Capture the cell that displays the provided text and extract its [x, y] central coordinate. 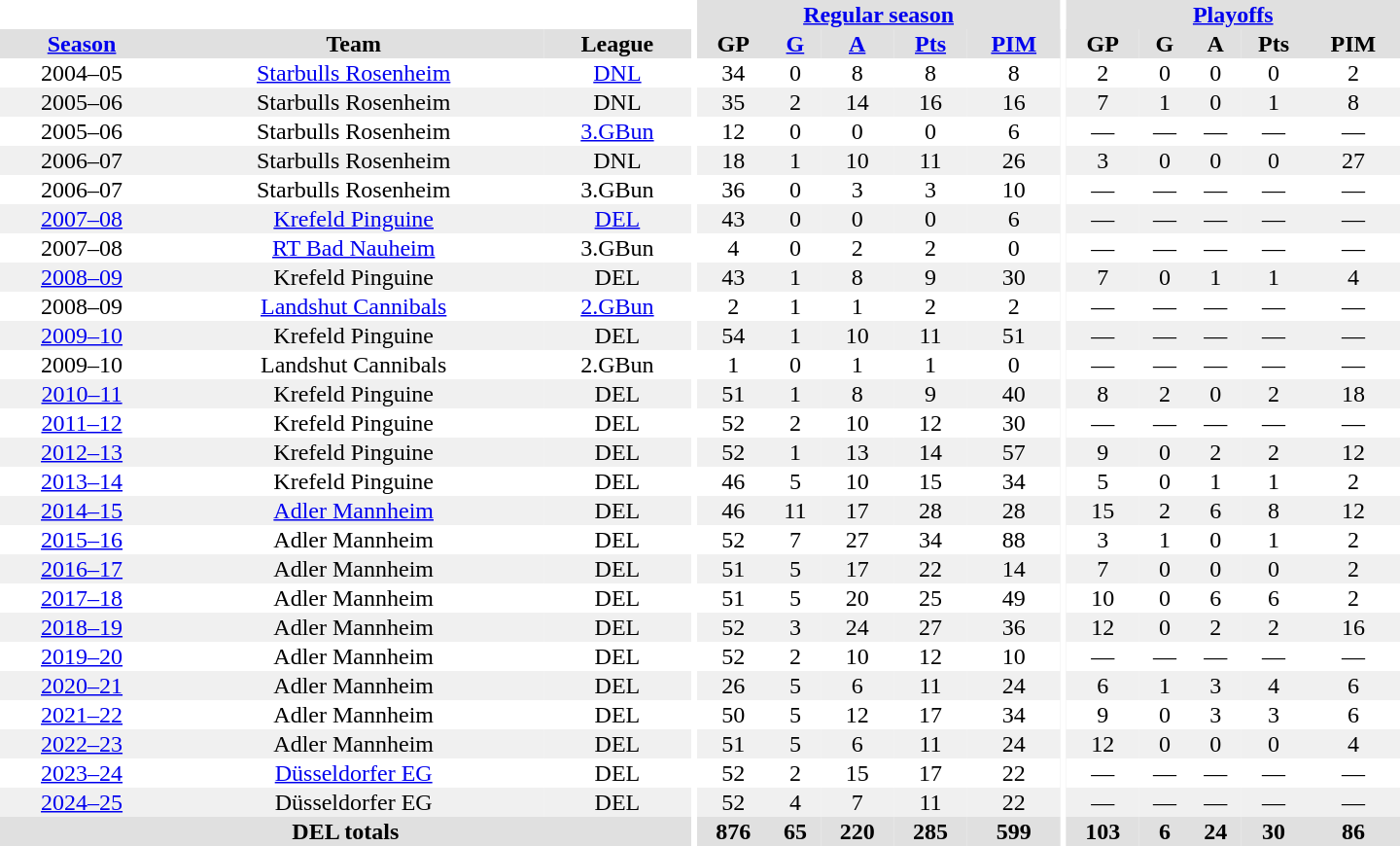
2017–18 [82, 598]
220 [857, 831]
2013–14 [82, 481]
25 [929, 598]
50 [733, 715]
65 [795, 831]
2020–21 [82, 686]
103 [1102, 831]
54 [733, 335]
13 [857, 452]
599 [1014, 831]
88 [1014, 540]
Playoffs [1233, 15]
2021–22 [82, 715]
35 [733, 102]
DEL totals [346, 831]
876 [733, 831]
40 [1014, 394]
2016–17 [82, 569]
57 [1014, 452]
2015–16 [82, 540]
2022–23 [82, 744]
2012–13 [82, 452]
2011–12 [82, 423]
2023–24 [82, 773]
49 [1014, 598]
RT Bad Nauheim [354, 248]
Team [354, 44]
2014–15 [82, 511]
2010–11 [82, 394]
2019–20 [82, 656]
2024–25 [82, 802]
20 [857, 598]
League [616, 44]
Season [82, 44]
2018–19 [82, 627]
285 [929, 831]
86 [1353, 831]
2004–05 [82, 73]
Regular season [878, 15]
